Detect which cell encompasses the target text, then output its [x, y] center coordinate. 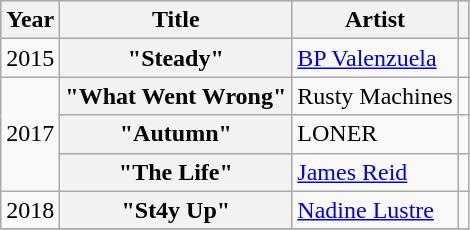
"Autumn" [176, 134]
"The Life" [176, 172]
Artist [375, 20]
"St4y Up" [176, 210]
James Reid [375, 172]
LONER [375, 134]
Nadine Lustre [375, 210]
"Steady" [176, 58]
BP Valenzuela [375, 58]
2017 [30, 134]
2015 [30, 58]
Year [30, 20]
"What Went Wrong" [176, 96]
Rusty Machines [375, 96]
Title [176, 20]
2018 [30, 210]
